Determine the [x, y] coordinate at the center of the cell enclosing the given text.  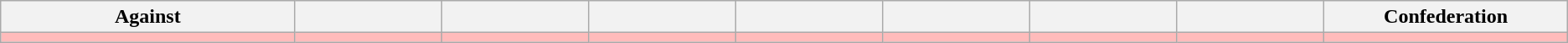
Confederation [1446, 17]
Against [147, 17]
